Capture the cell that displays the provided text and extract its [x, y] central coordinate. 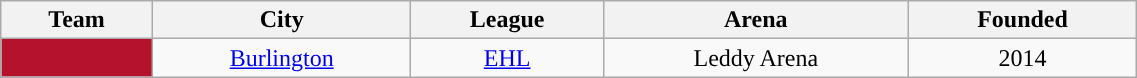
2014 [1022, 58]
Leddy Arena [756, 58]
EHL [508, 58]
Arena [756, 20]
League [508, 20]
Burlington [281, 58]
City [281, 20]
Team [77, 20]
Founded [1022, 20]
